Provide the [X, Y] coordinate of the cell's center where the given text is located.  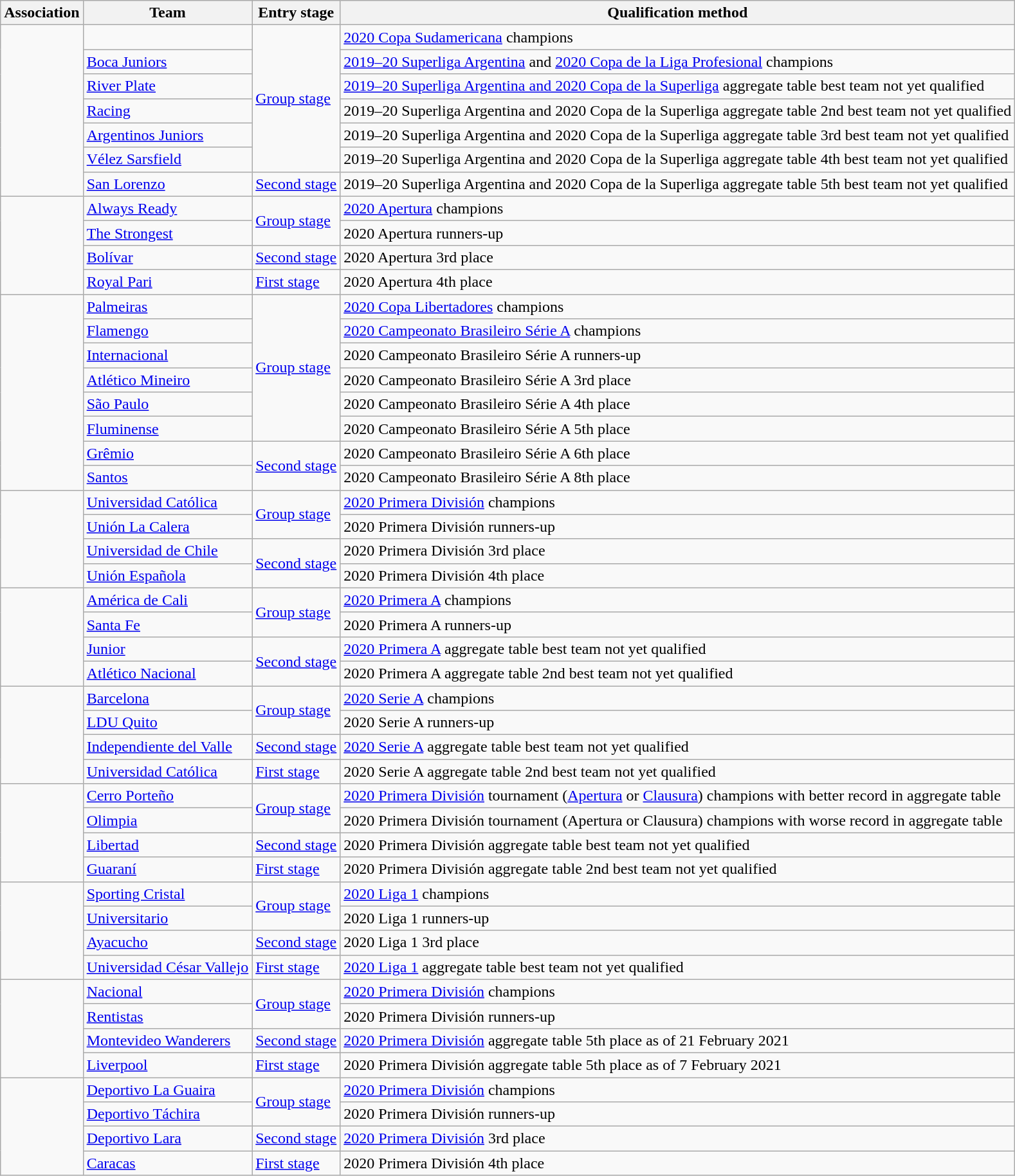
Deportivo Táchira [167, 1114]
2020 Primera División tournament (Apertura or Clausura) champions with better record in aggregate table [678, 796]
2020 Serie A runners-up [678, 723]
2020 Campeonato Brasileiro Série A 3rd place [678, 380]
Qualification method [678, 13]
Universidad de Chile [167, 551]
San Lorenzo [167, 184]
Royal Pari [167, 282]
2020 Campeonato Brasileiro Série A 6th place [678, 453]
2020 Liga 1 champions [678, 894]
Fluminense [167, 429]
2020 Copa Sudamericana champions [678, 37]
Atlético Mineiro [167, 380]
2020 Primera A aggregate table 2nd best team not yet qualified [678, 673]
Flamengo [167, 331]
Team [167, 13]
2020 Serie A aggregate table 2nd best team not yet qualified [678, 772]
Olimpia [167, 820]
Always Ready [167, 208]
2020 Liga 1 3rd place [678, 943]
2020 Serie A champions [678, 698]
Racing [167, 111]
2020 Apertura 3rd place [678, 257]
Universidad César Vallejo [167, 967]
2020 Primera División tournament (Apertura or Clausura) champions with worse record in aggregate table [678, 820]
Barcelona [167, 698]
2020 Primera A runners-up [678, 624]
2020 Primera División aggregate table 2nd best team not yet qualified [678, 869]
2020 Serie A aggregate table best team not yet qualified [678, 747]
Santos [167, 478]
2019–20 Superliga Argentina and 2020 Copa de la Liga Profesional champions [678, 62]
2020 Copa Libertadores champions [678, 307]
Rentistas [167, 1016]
Entry stage [296, 13]
Grêmio [167, 453]
Cerro Porteño [167, 796]
2020 Liga 1 aggregate table best team not yet qualified [678, 967]
2020 Primera División aggregate table best team not yet qualified [678, 845]
Libertad [167, 845]
River Plate [167, 86]
Bolívar [167, 257]
2020 Campeonato Brasileiro Série A runners-up [678, 356]
Sporting Cristal [167, 894]
2020 Campeonato Brasileiro Série A 4th place [678, 404]
Montevideo Wanderers [167, 1040]
Unión La Calera [167, 527]
2020 Campeonato Brasileiro Série A 8th place [678, 478]
Deportivo La Guaira [167, 1090]
2020 Apertura 4th place [678, 282]
Liverpool [167, 1065]
Caracas [167, 1163]
São Paulo [167, 404]
Argentinos Juniors [167, 135]
2020 Primera A aggregate table best team not yet qualified [678, 649]
The Strongest [167, 233]
2019–20 Superliga Argentina and 2020 Copa de la Superliga aggregate table 3rd best team not yet qualified [678, 135]
LDU Quito [167, 723]
2020 Apertura runners-up [678, 233]
Boca Juniors [167, 62]
2020 Liga 1 runners-up [678, 918]
Nacional [167, 991]
2020 Campeonato Brasileiro Série A champions [678, 331]
Independiente del Valle [167, 747]
Association [42, 13]
2020 Campeonato Brasileiro Série A 5th place [678, 429]
América de Cali [167, 600]
2019–20 Superliga Argentina and 2020 Copa de la Superliga aggregate table 2nd best team not yet qualified [678, 111]
Unión Española [167, 575]
Ayacucho [167, 943]
Palmeiras [167, 307]
2020 Primera División aggregate table 5th place as of 7 February 2021 [678, 1065]
2020 Apertura champions [678, 208]
Junior [167, 649]
Atlético Nacional [167, 673]
Universitario [167, 918]
Santa Fe [167, 624]
Internacional [167, 356]
Deportivo Lara [167, 1139]
2019–20 Superliga Argentina and 2020 Copa de la Superliga aggregate table best team not yet qualified [678, 86]
2020 Primera División aggregate table 5th place as of 21 February 2021 [678, 1040]
Vélez Sarsfield [167, 159]
2019–20 Superliga Argentina and 2020 Copa de la Superliga aggregate table 4th best team not yet qualified [678, 159]
2020 Primera A champions [678, 600]
2019–20 Superliga Argentina and 2020 Copa de la Superliga aggregate table 5th best team not yet qualified [678, 184]
Guaraní [167, 869]
